Search for the cell housing the specified text and yield its (X, Y) center coordinate. 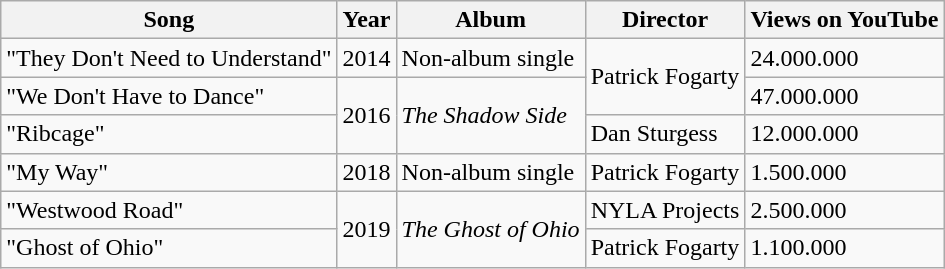
"We Don't Have to Dance" (169, 96)
"They Don't Need to Understand" (169, 58)
"Ghost of Ohio" (169, 248)
2.500.000 (844, 210)
"Westwood Road" (169, 210)
Year (366, 20)
Song (169, 20)
2014 (366, 58)
2018 (366, 172)
The Shadow Side (490, 115)
12.000.000 (844, 134)
The Ghost of Ohio (490, 229)
Director (665, 20)
47.000.000 (844, 96)
2019 (366, 229)
24.000.000 (844, 58)
1.100.000 (844, 248)
NYLA Projects (665, 210)
Album (490, 20)
"My Way" (169, 172)
Views on YouTube (844, 20)
1.500.000 (844, 172)
Dan Sturgess (665, 134)
2016 (366, 115)
"Ribcage" (169, 134)
